Find where the given text appears and provide that cell's center as [x, y] coordinate. 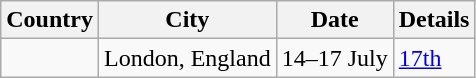
Date [334, 20]
City [187, 20]
Country [50, 20]
Details [434, 20]
14–17 July [334, 58]
London, England [187, 58]
17th [434, 58]
